Detect which cell encompasses the target text, then output its (X, Y) center coordinate. 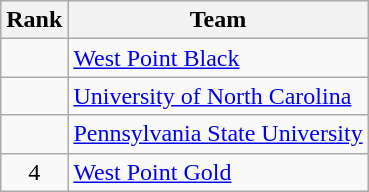
Team (218, 20)
West Point Black (218, 58)
University of North Carolina (218, 96)
West Point Gold (218, 172)
4 (34, 172)
Pennsylvania State University (218, 134)
Rank (34, 20)
